Locate the cell with the specified text and output its [X, Y] center coordinate. 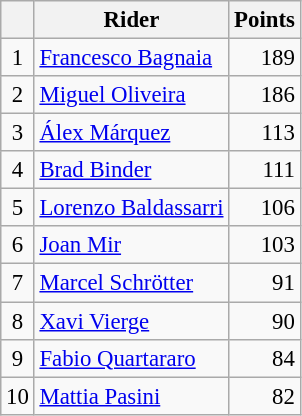
5 [18, 208]
10 [18, 396]
111 [264, 170]
2 [18, 95]
1 [18, 58]
Álex Márquez [132, 133]
Fabio Quartararo [132, 358]
Rider [132, 20]
Xavi Vierge [132, 321]
106 [264, 208]
90 [264, 321]
7 [18, 283]
Marcel Schrötter [132, 283]
84 [264, 358]
9 [18, 358]
Mattia Pasini [132, 396]
Joan Mir [132, 245]
103 [264, 245]
Francesco Bagnaia [132, 58]
6 [18, 245]
3 [18, 133]
82 [264, 396]
Lorenzo Baldassarri [132, 208]
113 [264, 133]
8 [18, 321]
Brad Binder [132, 170]
4 [18, 170]
91 [264, 283]
189 [264, 58]
186 [264, 95]
Points [264, 20]
Miguel Oliveira [132, 95]
